Return the (X, Y) coordinate for the center point of the cell that contains the specified text.  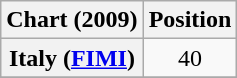
Chart (2009) (72, 20)
40 (190, 58)
Italy (FIMI) (72, 58)
Position (190, 20)
